Identify which cell holds the provided text, then report its [X, Y] central coordinate. 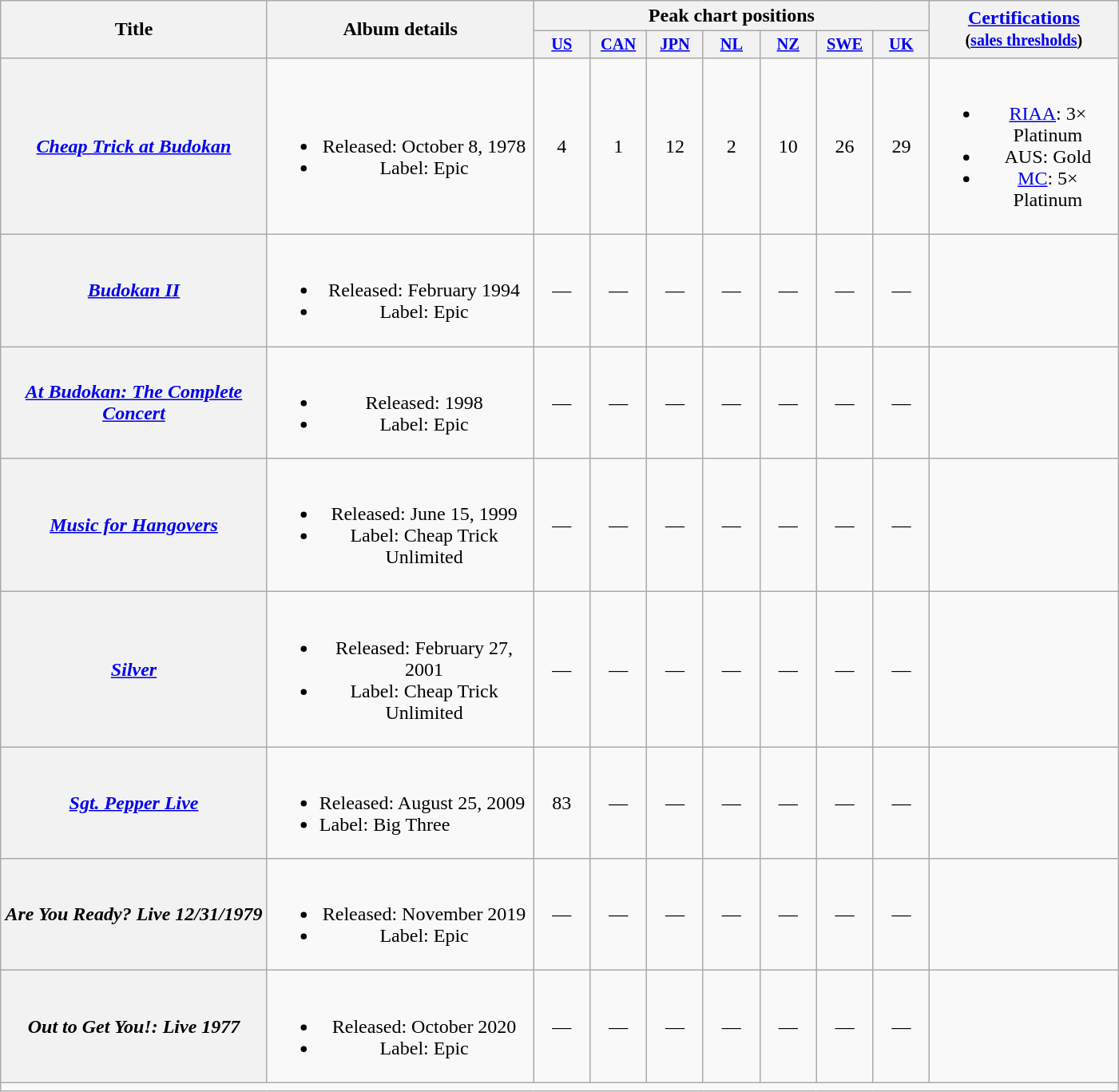
Peak chart positions [732, 16]
Album details [400, 30]
10 [788, 145]
Title [134, 30]
Released: 1998Label: Epic [400, 403]
At Budokan: The Complete Concert [134, 403]
29 [901, 145]
Silver [134, 669]
4 [562, 145]
2 [732, 145]
CAN [618, 45]
Released: October 8, 1978Label: Epic [400, 145]
Cheap Trick at Budokan [134, 145]
26 [845, 145]
US [562, 45]
Released: February 27, 2001Label: Cheap Trick Unlimited [400, 669]
Released: August 25, 2009Label: Big Three [400, 803]
Music for Hangovers [134, 526]
Sgt. Pepper Live [134, 803]
SWE [845, 45]
Are You Ready? Live 12/31/1979 [134, 915]
UK [901, 45]
Certifications(sales thresholds) [1024, 30]
Released: November 2019Label: Epic [400, 915]
83 [562, 803]
Out to Get You!: Live 1977 [134, 1026]
Released: June 15, 1999Label: Cheap Trick Unlimited [400, 526]
12 [676, 145]
Budokan II [134, 291]
NL [732, 45]
Released: October 2020Label: Epic [400, 1026]
RIAA: 3× PlatinumAUS: GoldMC: 5× Platinum [1024, 145]
Released: February 1994Label: Epic [400, 291]
NZ [788, 45]
1 [618, 145]
JPN [676, 45]
